Search for the cell housing the specified text and yield its [x, y] center coordinate. 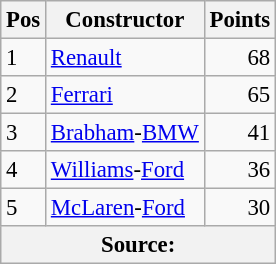
4 [24, 170]
2 [24, 95]
Ferrari [126, 95]
Constructor [126, 20]
3 [24, 133]
Source: [138, 245]
Renault [126, 58]
65 [240, 95]
McLaren-Ford [126, 208]
41 [240, 133]
Brabham-BMW [126, 133]
68 [240, 58]
1 [24, 58]
30 [240, 208]
Points [240, 20]
Pos [24, 20]
Williams-Ford [126, 170]
36 [240, 170]
5 [24, 208]
